Output the [x, y] coordinate of the center of the cell containing the given text.  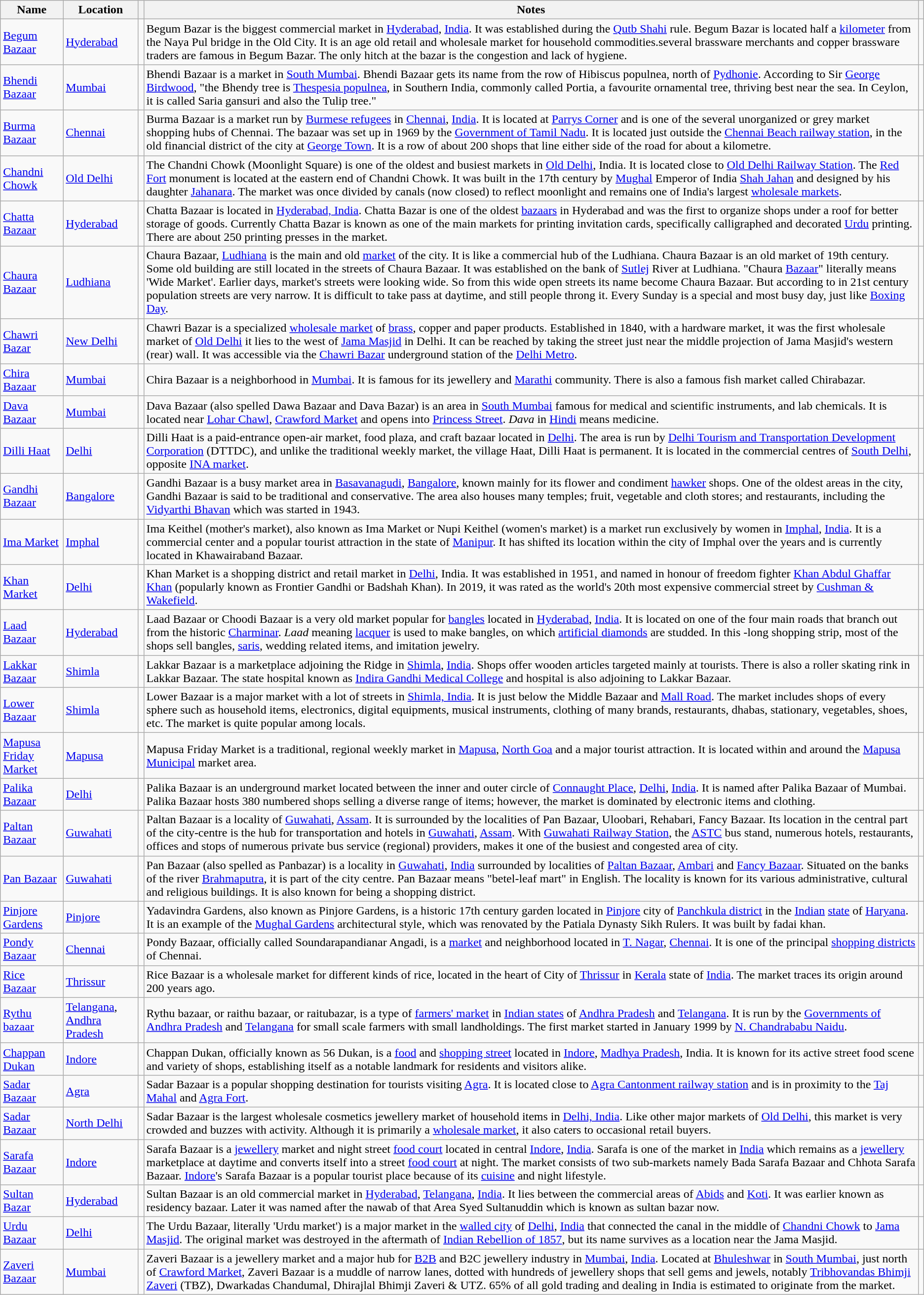
Bhendi Bazaar [32, 87]
Chandni Chowk [32, 178]
Burma Bazaar [32, 133]
Pinjore Gardens [32, 917]
Rythu bazaar [32, 1020]
Chappan Dukan [32, 1059]
Sarafa Bazaar [32, 1162]
Lower Bazaar [32, 710]
Thrissur [101, 981]
Chaura Bazaar [32, 282]
Begum Bazaar [32, 42]
Rice Bazaar [32, 981]
Zaveri Bazaar [32, 1272]
North Delhi [101, 1123]
Ima Market [32, 542]
Sultan Bazar [32, 1201]
Imphal [101, 542]
Chawri Bazar [32, 341]
Chira Bazaar is a neighborhood in Mumbai. It is famous for its jewellery and Marathi community. There is also a famous fish market called Chirabazar. [531, 380]
Dava Bazaar [32, 412]
Agra [101, 1091]
Telangana, Andhra Pradesh [101, 1020]
Lakkar Bazaar [32, 671]
Dilli Haat [32, 451]
Pan Bazaar [32, 878]
Chatta Bazaar [32, 224]
Pinjore [101, 917]
Laad Bazaar [32, 633]
Pondy Bazaar [32, 950]
Notes [531, 10]
New Delhi [101, 341]
Location [101, 10]
Name [32, 10]
Urdu Bazaar [32, 1233]
Mapusa Friday Market [32, 756]
Mapusa [101, 756]
Bangalore [101, 496]
Paltan Bazaar [32, 833]
Khan Market [32, 587]
Palika Bazaar [32, 795]
Gandhi Bazaar [32, 496]
Ludhiana [101, 282]
Chira Bazaar [32, 380]
Old Delhi [101, 178]
